Capture the cell that displays the provided text and extract its [x, y] central coordinate. 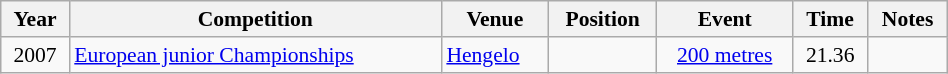
Notes [908, 19]
21.36 [830, 55]
European junior Championships [255, 55]
Time [830, 19]
200 metres [725, 55]
Hengelo [494, 55]
Event [725, 19]
2007 [35, 55]
Venue [494, 19]
Competition [255, 19]
Year [35, 19]
Position [602, 19]
